Scan for the cell matching the given text and deliver its (x, y) coordinate at center. 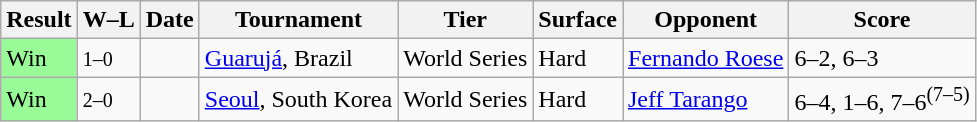
W–L (108, 20)
Surface (578, 20)
Guarujá, Brazil (298, 58)
1–0 (108, 58)
Tournament (298, 20)
Opponent (705, 20)
6–4, 1–6, 7–6(7–5) (882, 100)
2–0 (108, 100)
Tier (466, 20)
6–2, 6–3 (882, 58)
Score (882, 20)
Date (170, 20)
Seoul, South Korea (298, 100)
Jeff Tarango (705, 100)
Result (39, 20)
Fernando Roese (705, 58)
